For the text-containing cell, return its midpoint in [x, y] coordinate format. 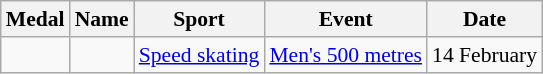
Men's 500 metres [346, 55]
Date [484, 19]
Name [102, 19]
Medal [36, 19]
Event [346, 19]
14 February [484, 55]
Sport [200, 19]
Speed skating [200, 55]
